Identify which cell holds the provided text, then report its [x, y] central coordinate. 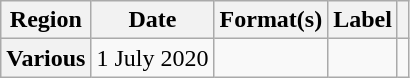
Various [46, 58]
1 July 2020 [152, 58]
Date [152, 20]
Region [46, 20]
Format(s) [271, 20]
Label [363, 20]
